Scan for the cell matching the given text and deliver its [X, Y] coordinate at center. 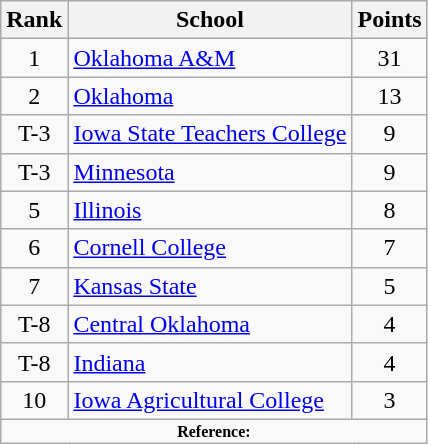
Indiana [210, 362]
Central Oklahoma [210, 324]
Iowa Agricultural College [210, 400]
Iowa State Teachers College [210, 134]
2 [34, 96]
3 [390, 400]
Reference: [214, 431]
13 [390, 96]
Oklahoma A&M [210, 58]
Oklahoma [210, 96]
8 [390, 210]
School [210, 20]
Cornell College [210, 248]
1 [34, 58]
31 [390, 58]
Kansas State [210, 286]
Points [390, 20]
10 [34, 400]
Illinois [210, 210]
Rank [34, 20]
Minnesota [210, 172]
6 [34, 248]
